Pinpoint the cell where the given text exists, returning its [X, Y] midpoint coordinate. 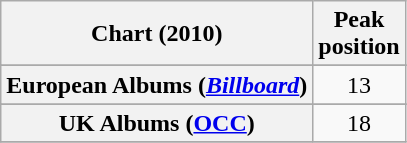
European Albums (Billboard) [157, 85]
18 [359, 123]
UK Albums (OCC) [157, 123]
13 [359, 85]
Peakposition [359, 34]
Chart (2010) [157, 34]
